Detect which cell encompasses the target text, then output its [X, Y] center coordinate. 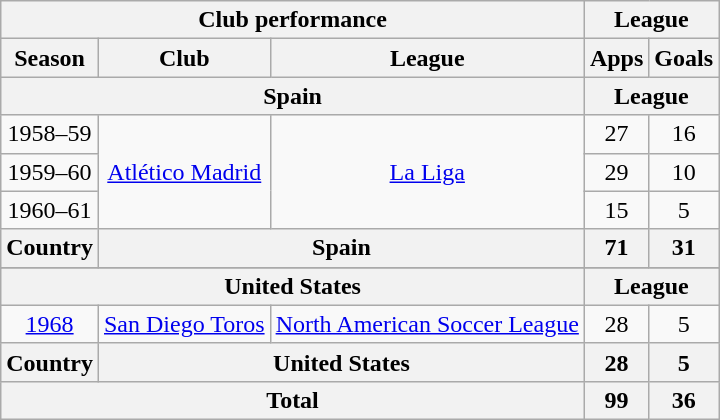
1959–60 [50, 172]
15 [616, 210]
Club [184, 58]
Goals [684, 58]
Club performance [293, 20]
36 [684, 400]
1958–59 [50, 134]
29 [616, 172]
La Liga [427, 172]
1960–61 [50, 210]
71 [616, 248]
Season [50, 58]
10 [684, 172]
31 [684, 248]
Apps [616, 58]
1968 [50, 324]
San Diego Toros [184, 324]
Total [293, 400]
16 [684, 134]
27 [616, 134]
99 [616, 400]
Atlético Madrid [184, 172]
North American Soccer League [427, 324]
